Determine the (x, y) coordinate at the center of the cell enclosing the given text.  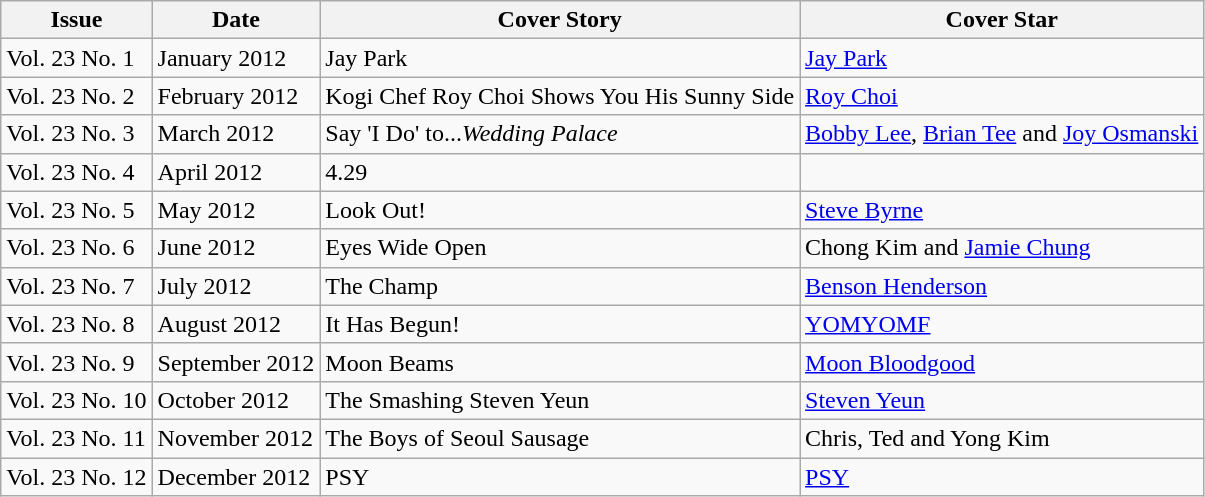
Steve Byrne (1002, 210)
Benson Henderson (1002, 286)
Cover Star (1002, 20)
Moon Bloodgood (1002, 362)
July 2012 (236, 286)
Eyes Wide Open (560, 248)
September 2012 (236, 362)
November 2012 (236, 438)
Roy Choi (1002, 96)
Date (236, 20)
Vol. 23 No. 1 (76, 58)
February 2012 (236, 96)
Vol. 23 No. 5 (76, 210)
Say 'I Do' to...Wedding Palace (560, 134)
Cover Story (560, 20)
Moon Beams (560, 362)
Look Out! (560, 210)
Vol. 23 No. 4 (76, 172)
It Has Begun! (560, 324)
Vol. 23 No. 8 (76, 324)
January 2012 (236, 58)
Issue (76, 20)
May 2012 (236, 210)
April 2012 (236, 172)
Kogi Chef Roy Choi Shows You His Sunny Side (560, 96)
Steven Yeun (1002, 400)
June 2012 (236, 248)
The Champ (560, 286)
Chong Kim and Jamie Chung (1002, 248)
Vol. 23 No. 12 (76, 477)
Chris, Ted and Yong Kim (1002, 438)
Vol. 23 No. 10 (76, 400)
YOMYOMF (1002, 324)
August 2012 (236, 324)
The Smashing Steven Yeun (560, 400)
Vol. 23 No. 7 (76, 286)
Bobby Lee, Brian Tee and Joy Osmanski (1002, 134)
Vol. 23 No. 9 (76, 362)
Vol. 23 No. 2 (76, 96)
Vol. 23 No. 11 (76, 438)
4.29 (560, 172)
The Boys of Seoul Sausage (560, 438)
December 2012 (236, 477)
Vol. 23 No. 6 (76, 248)
October 2012 (236, 400)
March 2012 (236, 134)
Vol. 23 No. 3 (76, 134)
